From the cell containing the given text, extract its center point as [X, Y] coordinate. 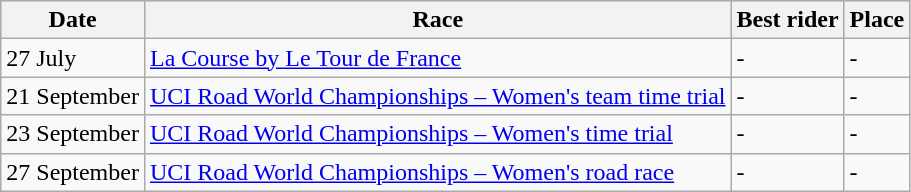
23 September [73, 134]
Date [73, 20]
27 September [73, 172]
UCI Road World Championships – Women's time trial [438, 134]
Best rider [788, 20]
UCI Road World Championships – Women's team time trial [438, 96]
Place [877, 20]
Race [438, 20]
UCI Road World Championships – Women's road race [438, 172]
27 July [73, 58]
21 September [73, 96]
La Course by Le Tour de France [438, 58]
